Return the [X, Y] coordinate for the center point of the cell that contains the specified text.  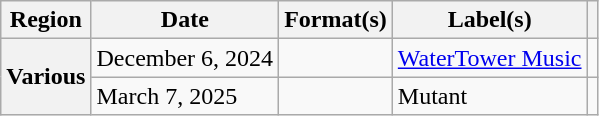
Format(s) [336, 20]
Region [46, 20]
December 6, 2024 [185, 58]
Label(s) [490, 20]
Date [185, 20]
WaterTower Music [490, 58]
Various [46, 77]
March 7, 2025 [185, 96]
Mutant [490, 96]
